Pinpoint the cell where the given text exists, returning its [X, Y] midpoint coordinate. 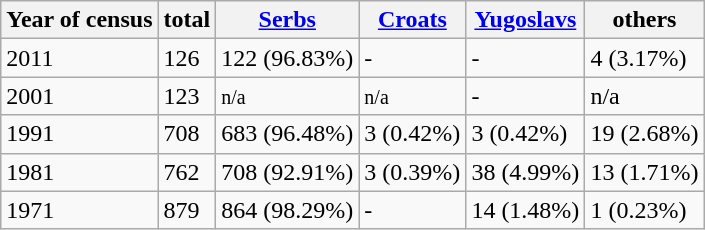
13 (1.71%) [644, 172]
Serbs [288, 20]
879 [187, 210]
762 [187, 172]
123 [187, 96]
others [644, 20]
683 (96.48%) [288, 134]
1981 [80, 172]
4 (3.17%) [644, 58]
1971 [80, 210]
3 (0.39%) [412, 172]
708 (92.91%) [288, 172]
38 (4.99%) [526, 172]
708 [187, 134]
Year of census [80, 20]
14 (1.48%) [526, 210]
2001 [80, 96]
126 [187, 58]
1991 [80, 134]
total [187, 20]
864 (98.29%) [288, 210]
2011 [80, 58]
1 (0.23%) [644, 210]
19 (2.68%) [644, 134]
Yugoslavs [526, 20]
Croats [412, 20]
122 (96.83%) [288, 58]
